Extract the (X, Y) coordinate from the center of the cell holding the provided text.  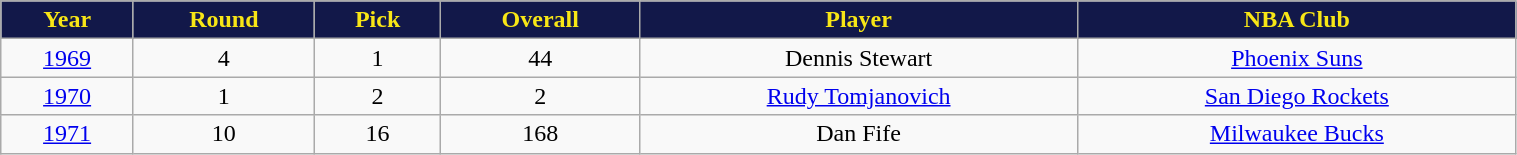
4 (224, 58)
1971 (68, 134)
44 (540, 58)
Round (224, 20)
Dan Fife (859, 134)
NBA Club (1297, 20)
1970 (68, 96)
Rudy Tomjanovich (859, 96)
Pick (378, 20)
Milwaukee Bucks (1297, 134)
Phoenix Suns (1297, 58)
10 (224, 134)
San Diego Rockets (1297, 96)
1969 (68, 58)
Overall (540, 20)
Dennis Stewart (859, 58)
Year (68, 20)
168 (540, 134)
16 (378, 134)
Player (859, 20)
